Identify which cell holds the provided text, then report its (X, Y) central coordinate. 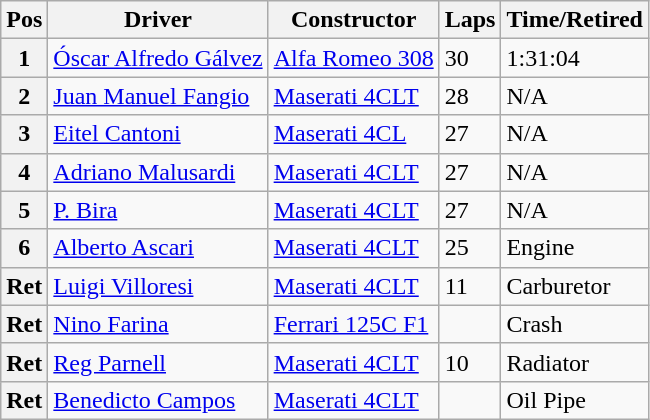
Radiator (574, 362)
Time/Retired (574, 20)
1 (24, 58)
4 (24, 172)
2 (24, 96)
3 (24, 134)
30 (470, 58)
Nino Farina (158, 324)
5 (24, 210)
11 (470, 286)
Alberto Ascari (158, 248)
6 (24, 248)
Reg Parnell (158, 362)
P. Bira (158, 210)
Eitel Cantoni (158, 134)
Driver (158, 20)
Óscar Alfredo Gálvez (158, 58)
Carburetor (574, 286)
1:31:04 (574, 58)
Ferrari 125C F1 (354, 324)
Oil Pipe (574, 400)
28 (470, 96)
Crash (574, 324)
Juan Manuel Fangio (158, 96)
Maserati 4CL (354, 134)
Benedicto Campos (158, 400)
25 (470, 248)
Constructor (354, 20)
Adriano Malusardi (158, 172)
Pos (24, 20)
Laps (470, 20)
Alfa Romeo 308 (354, 58)
Luigi Villoresi (158, 286)
Engine (574, 248)
10 (470, 362)
